Pinpoint the cell where the given text exists, returning its [x, y] midpoint coordinate. 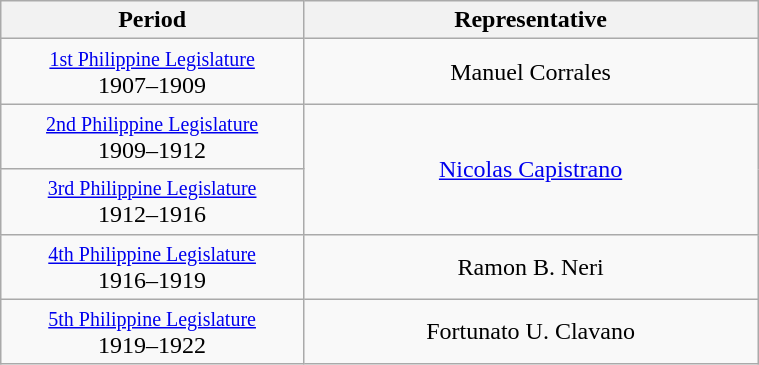
Fortunato U. Clavano [530, 332]
Nicolas Capistrano [530, 169]
5th Philippine Legislature1919–1922 [152, 332]
3rd Philippine Legislature1912–1916 [152, 202]
Representative [530, 20]
4th Philippine Legislature1916–1919 [152, 266]
1st Philippine Legislature1907–1909 [152, 72]
Period [152, 20]
2nd Philippine Legislature1909–1912 [152, 136]
Manuel Corrales [530, 72]
Ramon B. Neri [530, 266]
